For the text-containing cell, return its midpoint in (X, Y) coordinate format. 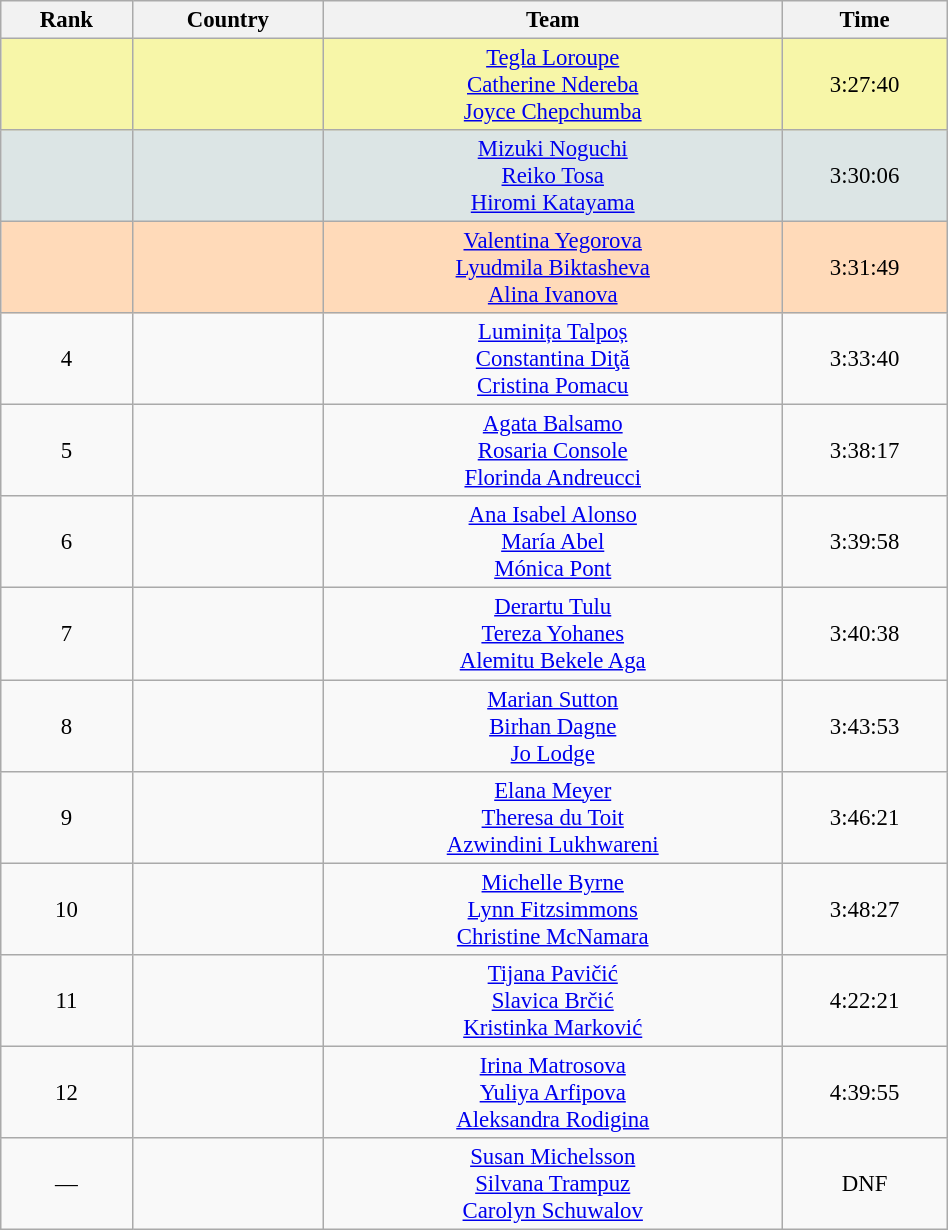
Agata BalsamoRosaria ConsoleFlorinda Andreucci (553, 451)
10 (66, 909)
DNF (864, 1184)
3:46:21 (864, 817)
3:43:53 (864, 726)
8 (66, 726)
4:22:21 (864, 1000)
— (66, 1184)
12 (66, 1092)
3:33:40 (864, 359)
Country (228, 20)
Valentina YegorovaLyudmila BiktashevaAlina Ivanova (553, 268)
Irina MatrosovaYuliya ArfipovaAleksandra Rodigina (553, 1092)
4:39:55 (864, 1092)
9 (66, 817)
Luminița TalpoșConstantina DiţăCristina Pomacu (553, 359)
3:27:40 (864, 85)
5 (66, 451)
Michelle ByrneLynn FitzsimmonsChristine McNamara (553, 909)
Tegla LoroupeCatherine NderebaJoyce Chepchumba (553, 85)
Marian SuttonBirhan DagneJo Lodge (553, 726)
6 (66, 542)
3:48:27 (864, 909)
7 (66, 634)
3:40:38 (864, 634)
3:31:49 (864, 268)
11 (66, 1000)
Susan MichelssonSilvana TrampuzCarolyn Schuwalov (553, 1184)
Derartu TuluTereza YohanesAlemitu Bekele Aga (553, 634)
Mizuki NoguchiReiko TosaHiromi Katayama (553, 176)
3:39:58 (864, 542)
3:38:17 (864, 451)
Tijana PavičićSlavica BrčićKristinka Marković (553, 1000)
Team (553, 20)
4 (66, 359)
Elana MeyerTheresa du ToitAzwindini Lukhwareni (553, 817)
Ana Isabel AlonsoMaría AbelMónica Pont (553, 542)
Rank (66, 20)
3:30:06 (864, 176)
Time (864, 20)
